Find where the given text appears and provide that cell's center as [x, y] coordinate. 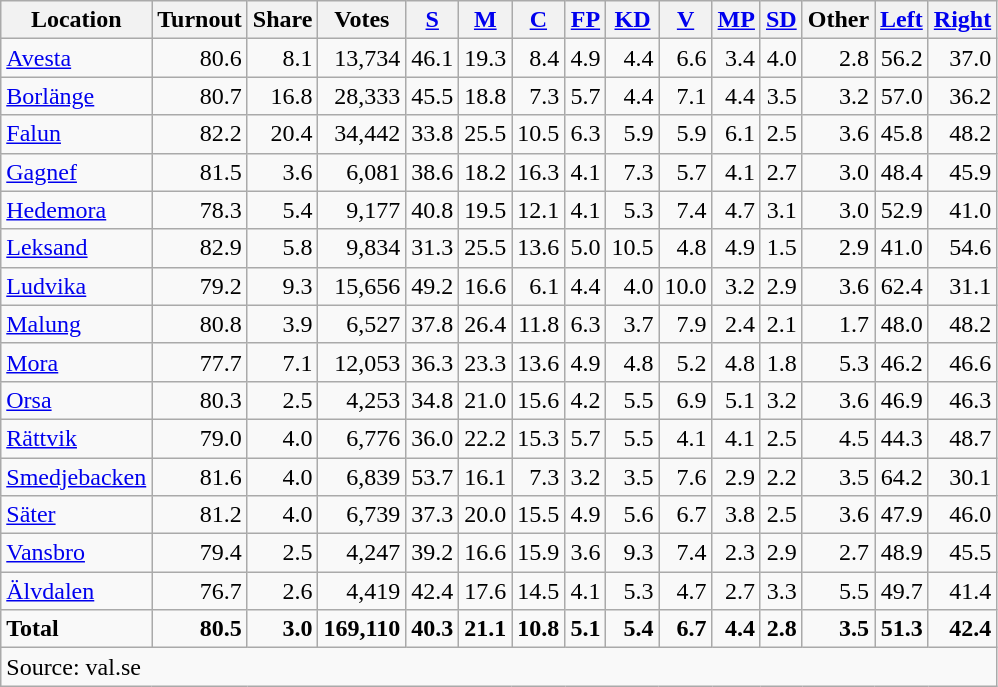
31.3 [432, 248]
2.1 [781, 324]
12.1 [538, 210]
77.7 [200, 362]
V [686, 20]
37.3 [432, 515]
46.2 [902, 362]
4,419 [362, 591]
Votes [362, 20]
C [538, 20]
6,527 [362, 324]
5.8 [282, 248]
2.6 [282, 591]
16.1 [486, 477]
7.9 [686, 324]
4.5 [838, 438]
6.6 [686, 58]
80.8 [200, 324]
9,177 [362, 210]
18.2 [486, 172]
Orsa [76, 400]
1.7 [838, 324]
Mora [76, 362]
41.4 [962, 591]
23.3 [486, 362]
16.8 [282, 96]
51.3 [902, 629]
4.2 [586, 400]
28,333 [362, 96]
1.8 [781, 362]
62.4 [902, 286]
1.5 [781, 248]
7.6 [686, 477]
54.6 [962, 248]
82.2 [200, 134]
Rättvik [76, 438]
30.1 [962, 477]
2.4 [736, 324]
11.8 [538, 324]
M [486, 20]
15,656 [362, 286]
2.2 [781, 477]
Ludvika [76, 286]
40.8 [432, 210]
13,734 [362, 58]
17.6 [486, 591]
Säter [76, 515]
45.9 [962, 172]
FP [586, 20]
SD [781, 20]
34,442 [362, 134]
6.9 [686, 400]
78.3 [200, 210]
Smedjebacken [76, 477]
80.6 [200, 58]
46.6 [962, 362]
9,834 [362, 248]
15.6 [538, 400]
8.1 [282, 58]
3.9 [282, 324]
46.9 [902, 400]
4,247 [362, 553]
37.8 [432, 324]
36.2 [962, 96]
Hedemora [76, 210]
53.7 [432, 477]
56.2 [902, 58]
48.9 [902, 553]
6,776 [362, 438]
45.8 [902, 134]
19.5 [486, 210]
46.0 [962, 515]
Share [282, 20]
21.0 [486, 400]
4,253 [362, 400]
Malung [76, 324]
6,739 [362, 515]
34.8 [432, 400]
31.1 [962, 286]
80.3 [200, 400]
3.4 [736, 58]
6,081 [362, 172]
Right [962, 20]
79.4 [200, 553]
5.6 [632, 515]
6,839 [362, 477]
81.6 [200, 477]
47.9 [902, 515]
38.6 [432, 172]
Falun [76, 134]
10.8 [538, 629]
49.7 [902, 591]
5.2 [686, 362]
80.7 [200, 96]
20.0 [486, 515]
3.3 [781, 591]
39.2 [432, 553]
Avesta [76, 58]
33.8 [432, 134]
37.0 [962, 58]
Other [838, 20]
Vansbro [76, 553]
22.2 [486, 438]
2.3 [736, 553]
Turnout [200, 20]
49.2 [432, 286]
169,110 [362, 629]
80.5 [200, 629]
MP [736, 20]
10.0 [686, 286]
48.4 [902, 172]
36.0 [432, 438]
76.7 [200, 591]
Älvdalen [76, 591]
48.0 [902, 324]
40.3 [432, 629]
3.7 [632, 324]
48.7 [962, 438]
16.3 [538, 172]
20.4 [282, 134]
Total [76, 629]
36.3 [432, 362]
52.9 [902, 210]
Location [76, 20]
19.3 [486, 58]
Left [902, 20]
3.8 [736, 515]
3.1 [781, 210]
81.2 [200, 515]
Leksand [76, 248]
Source: val.se [499, 667]
46.1 [432, 58]
26.4 [486, 324]
57.0 [902, 96]
Gagnef [76, 172]
82.9 [200, 248]
KD [632, 20]
S [432, 20]
15.3 [538, 438]
79.0 [200, 438]
18.8 [486, 96]
15.5 [538, 515]
21.1 [486, 629]
46.3 [962, 400]
12,053 [362, 362]
5.0 [586, 248]
14.5 [538, 591]
15.9 [538, 553]
8.4 [538, 58]
64.2 [902, 477]
81.5 [200, 172]
44.3 [902, 438]
79.2 [200, 286]
Borlänge [76, 96]
